Provide the (x, y) coordinate of the cell's center where the given text is located.  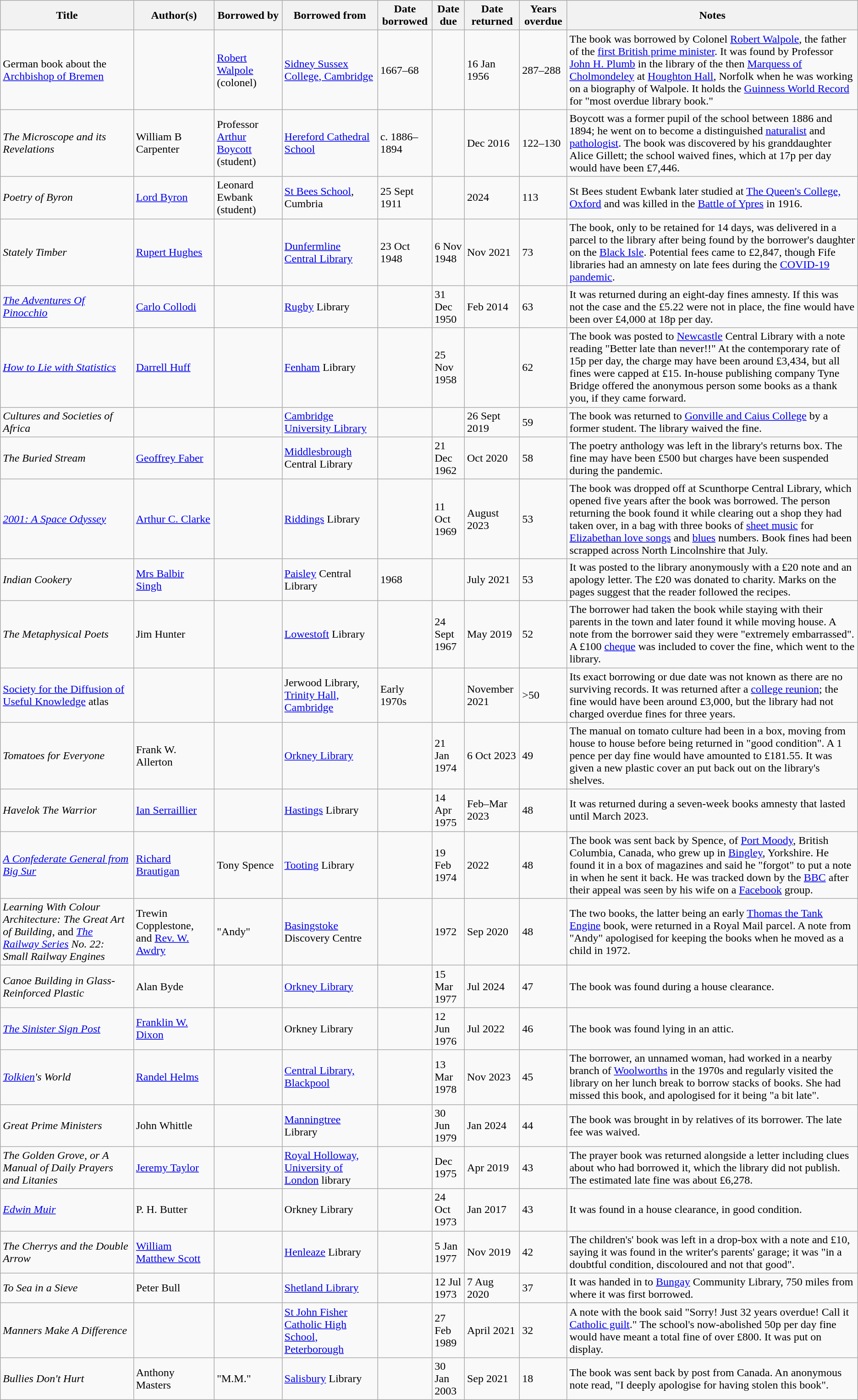
49 (544, 756)
2024 (492, 198)
Date returned (492, 16)
1667–68 (405, 70)
47 (544, 987)
Tony Spence (248, 865)
Jul 2022 (492, 1029)
Feb–Mar 2023 (492, 810)
Feb 2014 (492, 307)
It was returned during a seven-week books amnesty that lasted until March 2023. (712, 810)
John Whittle (174, 1125)
Indian Cookery (67, 579)
19 Feb 1974 (448, 865)
5 Jan 1977 (448, 1252)
Mrs Balbir Singh (174, 579)
Middlesbrough Central Library (330, 458)
Arthur C. Clarke (174, 519)
7 Aug 2020 (492, 1288)
Peter Bull (174, 1288)
Author(s) (174, 16)
16 Jan 1956 (492, 70)
Society for the Diffusion of Useful Knowledge atlas (67, 695)
Rupert Hughes (174, 252)
30 Jan 2003 (448, 1378)
Riddings Library (330, 519)
52 (544, 634)
Richard Brautigan (174, 865)
Carlo Collodi (174, 307)
Tooting Library (330, 865)
Royal Holloway, University of London library (330, 1168)
It was handed in to Bungay Community Library, 750 miles from where it was first borrowed. (712, 1288)
Edwin Muir (67, 1210)
Jeremy Taylor (174, 1168)
24 Sept 1967 (448, 634)
37 (544, 1288)
The book was found during a house clearance. (712, 987)
Basingstoke Discovery Centre (330, 932)
"M.M." (248, 1378)
12 Jul 1973 (448, 1288)
William Matthew Scott (174, 1252)
26 Sept 2019 (492, 422)
Geoffrey Faber (174, 458)
Havelok The Warrior (67, 810)
How to Lie with Statistics (67, 368)
Leonard Ewbank (student) (248, 198)
St Bees student Ewbank later studied at The Queen's College, Oxford and was killed in the Battle of Ypres in 1916. (712, 198)
31 Dec 1950 (448, 307)
August 2023 (492, 519)
Shetland Library (330, 1288)
2022 (492, 865)
Dunfermline Central Library (330, 252)
6 Nov 1948 (448, 252)
Oct 2020 (492, 458)
62 (544, 368)
The book was returned to Gonville and Caius College by a former student. The library waived the fine. (712, 422)
Paisley Central Library (330, 579)
Tomatoes for Everyone (67, 756)
>50 (544, 695)
Anthony Masters (174, 1378)
To Sea in a Sieve (67, 1288)
Jul 2024 (492, 987)
Jan 2024 (492, 1125)
1972 (448, 932)
Jerwood Library, Trinity Hall, Cambridge (330, 695)
Dec 1975 (448, 1168)
1968 (405, 579)
The book was brought in by relatives of its borrower. The late fee was waived. (712, 1125)
122–130 (544, 143)
45 (544, 1077)
Ian Serraillier (174, 810)
Manningtree Library (330, 1125)
25 Sept 1911 (405, 198)
The book was sent back by post from Canada. An anonymous note read, "I deeply apologise for having stolen this book". (712, 1378)
Bullies Don't Hurt (67, 1378)
Years overdue (544, 16)
Jan 2017 (492, 1210)
Date due (448, 16)
46 (544, 1029)
Borrowed by (248, 16)
73 (544, 252)
Sep 2020 (492, 932)
Cambridge University Library (330, 422)
Nov 2019 (492, 1252)
59 (544, 422)
"Andy" (248, 932)
12 Jun 1976 (448, 1029)
April 2021 (492, 1330)
42 (544, 1252)
The Cherrys and the Double Arrow (67, 1252)
A Confederate General from Big Sur (67, 865)
Alan Byde (174, 987)
The poetry anthology was left in the library's returns box. The fine may have been £500 but charges have been suspended during the pandemic. (712, 458)
Fenham Library (330, 368)
44 (544, 1125)
Franklin W. Dixon (174, 1029)
Early 1970s (405, 695)
The Sinister Sign Post (67, 1029)
Trewin Copplestone, and Rev. W. Awdry (174, 932)
The Microscope and its Revelations (67, 143)
P. H. Butter (174, 1210)
113 (544, 198)
The book was found lying in an attic. (712, 1029)
Great Prime Ministers (67, 1125)
The Golden Grove, or A Manual of Daily Prayers and Litanies (67, 1168)
Learning With Colour Architecture: The Great Art of Building, and The Railway Series No. 22: Small Railway Engines (67, 932)
Central Library, Blackpool (330, 1077)
Nov 2023 (492, 1077)
July 2021 (492, 579)
Nov 2021 (492, 252)
Sidney Sussex College, Cambridge (330, 70)
Notes (712, 16)
Lowestoft Library (330, 634)
23 Oct 1948 (405, 252)
The Adventures Of Pinocchio (67, 307)
May 2019 (492, 634)
6 Oct 2023 (492, 756)
Jim Hunter (174, 634)
Sep 2021 (492, 1378)
It was found in a house clearance, in good condition. (712, 1210)
St John Fisher Catholic High School, Peterborough (330, 1330)
Frank W. Allerton (174, 756)
58 (544, 458)
13 Mar 1978 (448, 1077)
c. 1886–1894 (405, 143)
Lord Byron (174, 198)
Professor Arthur Boycott (student) (248, 143)
15 Mar 1977 (448, 987)
Darrell Huff (174, 368)
Borrowed from (330, 16)
287–288 (544, 70)
German book about the Archbishop of Bremen (67, 70)
Robert Walpole (colonel) (248, 70)
21 Dec 1962 (448, 458)
Tolkien's World (67, 1077)
30 Jun 1979 (448, 1125)
Dec 2016 (492, 143)
Manners Make A Difference (67, 1330)
25 Nov 1958 (448, 368)
11 Oct 1969 (448, 519)
Canoe Building in Glass-Reinforced Plastic (67, 987)
The Metaphysical Poets (67, 634)
The Buried Stream (67, 458)
Hastings Library (330, 810)
Title (67, 16)
14 Apr 1975 (448, 810)
63 (544, 307)
Rugby Library (330, 307)
Salisbury Library (330, 1378)
Randel Helms (174, 1077)
24 Oct 1973 (448, 1210)
Cultures and Societies of Africa (67, 422)
Apr 2019 (492, 1168)
Henleaze Library (330, 1252)
William B Carpenter (174, 143)
18 (544, 1378)
21 Jan 1974 (448, 756)
32 (544, 1330)
Poetry of Byron (67, 198)
Stately Timber (67, 252)
Hereford Cathedral School (330, 143)
November 2021 (492, 695)
St Bees School, Cumbria (330, 198)
2001: A Space Odyssey (67, 519)
27 Feb 1989 (448, 1330)
Date borrowed (405, 16)
